Determine the (X, Y) coordinate at the center of the cell enclosing the given text.  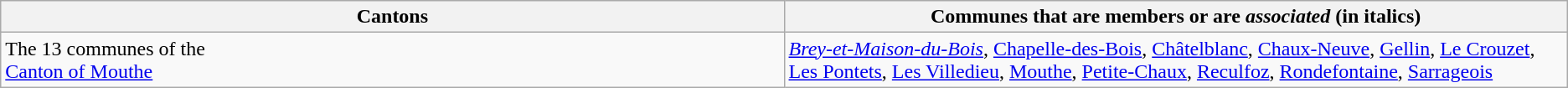
Communes that are members or are associated (in italics) (1176, 17)
Cantons (392, 17)
The 13 communes of the Canton of Mouthe (392, 60)
